Provide the (X, Y) coordinate of the cell's center where the given text is located.  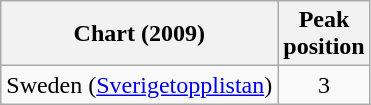
Peakposition (324, 34)
3 (324, 85)
Chart (2009) (140, 34)
Sweden (Sverigetopplistan) (140, 85)
